Return the (x, y) coordinate for the center point of the cell that contains the specified text.  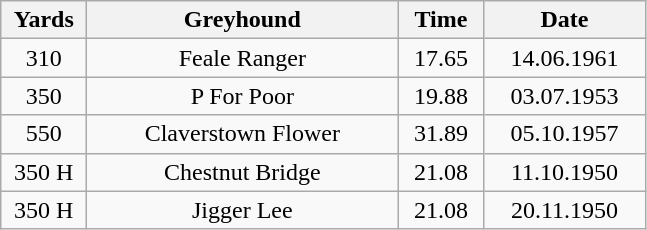
Yards (44, 20)
Greyhound (242, 20)
Jigger Lee (242, 210)
Claverstown Flower (242, 134)
19.88 (441, 96)
03.07.1953 (564, 96)
Chestnut Bridge (242, 172)
05.10.1957 (564, 134)
17.65 (441, 58)
14.06.1961 (564, 58)
Time (441, 20)
31.89 (441, 134)
310 (44, 58)
350 (44, 96)
Date (564, 20)
P For Poor (242, 96)
550 (44, 134)
Feale Ranger (242, 58)
20.11.1950 (564, 210)
11.10.1950 (564, 172)
